Return [x, y] of the center of cell containing provided text 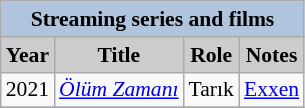
2021 [28, 90]
Notes [272, 55]
Year [28, 55]
Title [118, 55]
Ölüm Zamanı [118, 90]
Role [212, 55]
Tarık [212, 90]
Streaming series and films [152, 19]
Exxen [272, 90]
